Capture the cell that displays the provided text and extract its [X, Y] central coordinate. 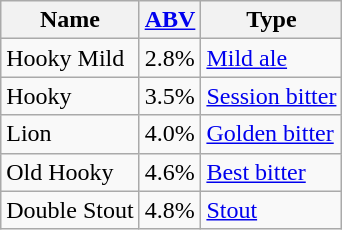
Name [70, 20]
3.5% [170, 96]
2.8% [170, 58]
Old Hooky [70, 172]
Hooky [70, 96]
Session bitter [272, 96]
Stout [272, 210]
Golden bitter [272, 134]
Double Stout [70, 210]
ABV [170, 20]
Type [272, 20]
4.8% [170, 210]
Mild ale [272, 58]
4.0% [170, 134]
4.6% [170, 172]
Best bitter [272, 172]
Hooky Mild [70, 58]
Lion [70, 134]
